Extract the (x, y) coordinate from the center of the cell holding the provided text.  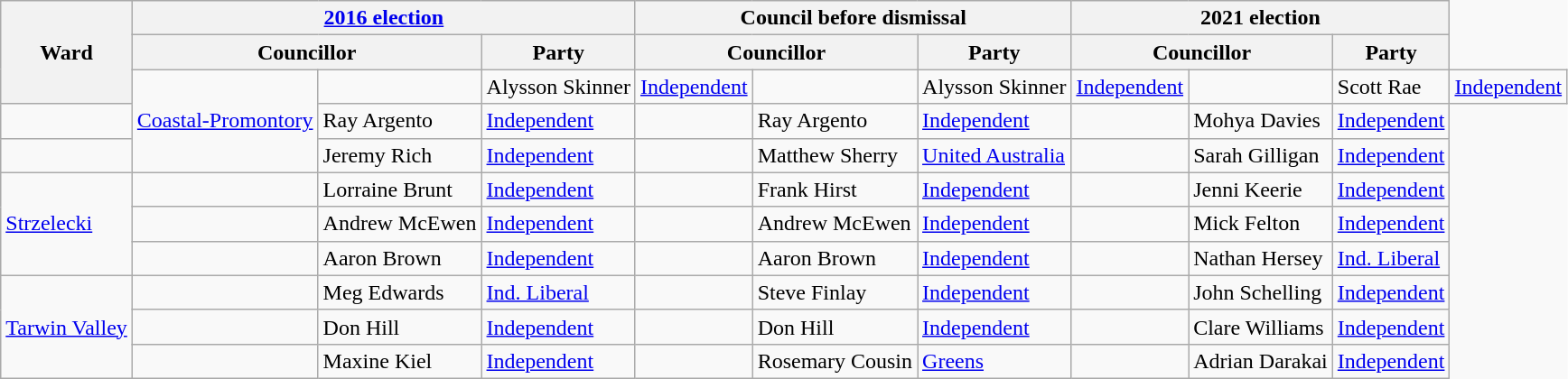
Mick Felton (1261, 224)
Lorraine Brunt (399, 189)
Jeremy Rich (399, 155)
Maxine Kiel (399, 361)
Greens (994, 361)
Steve Finlay (835, 292)
Clare Williams (1261, 327)
2021 election (1261, 18)
Meg Edwards (399, 292)
Ward (67, 52)
Nathan Hersey (1261, 258)
Matthew Sherry (835, 155)
Mohya Davies (1261, 121)
Rosemary Cousin (835, 361)
United Australia (994, 155)
Sarah Gilligan (1261, 155)
2016 election (383, 18)
Jenni Keerie (1261, 189)
John Schelling (1261, 292)
Council before dismissal (853, 18)
Strzelecki (67, 224)
Scott Rae (1391, 87)
Tarwin Valley (67, 327)
Adrian Darakai (1261, 361)
Coastal-Promontory (225, 121)
Frank Hirst (835, 189)
